Identify which cell holds the provided text, then report its [X, Y] central coordinate. 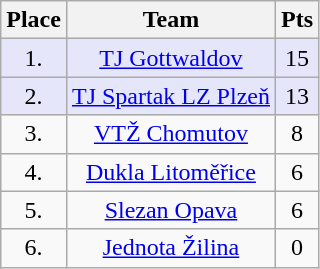
2. [34, 96]
Slezan Opava [170, 210]
5. [34, 210]
TJ Gottwaldov [170, 58]
VTŽ Chomutov [170, 134]
0 [296, 248]
6. [34, 248]
15 [296, 58]
8 [296, 134]
Dukla Litoměřice [170, 172]
Jednota Žilina [170, 248]
Place [34, 20]
4. [34, 172]
TJ Spartak LZ Plzeň [170, 96]
Pts [296, 20]
1. [34, 58]
13 [296, 96]
Team [170, 20]
3. [34, 134]
